Detect which cell encompasses the target text, then output its (X, Y) center coordinate. 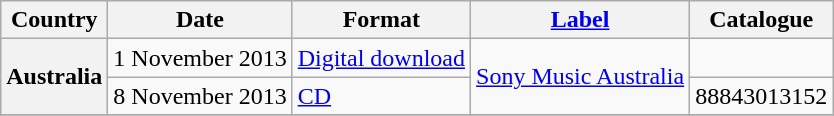
Digital download (381, 58)
CD (381, 96)
Catalogue (762, 20)
Date (200, 20)
Australia (54, 77)
8 November 2013 (200, 96)
Country (54, 20)
88843013152 (762, 96)
Format (381, 20)
Sony Music Australia (580, 77)
1 November 2013 (200, 58)
Label (580, 20)
